Output the (x, y) coordinate of the center of the cell containing the given text.  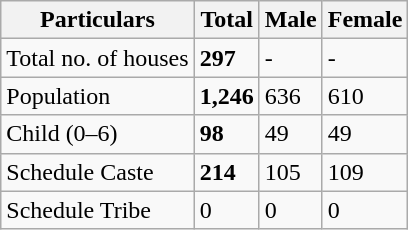
Schedule Caste (98, 172)
Total no. of houses (98, 58)
Total (226, 20)
109 (365, 172)
Particulars (98, 20)
Child (0–6) (98, 134)
636 (290, 96)
98 (226, 134)
214 (226, 172)
610 (365, 96)
297 (226, 58)
105 (290, 172)
1,246 (226, 96)
Schedule Tribe (98, 210)
Population (98, 96)
Female (365, 20)
Male (290, 20)
